For the text-containing cell, return its midpoint in [X, Y] coordinate format. 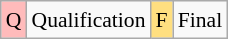
Final [200, 20]
F [162, 20]
Q [14, 20]
Qualification [89, 20]
